Detect which cell encompasses the target text, then output its (X, Y) center coordinate. 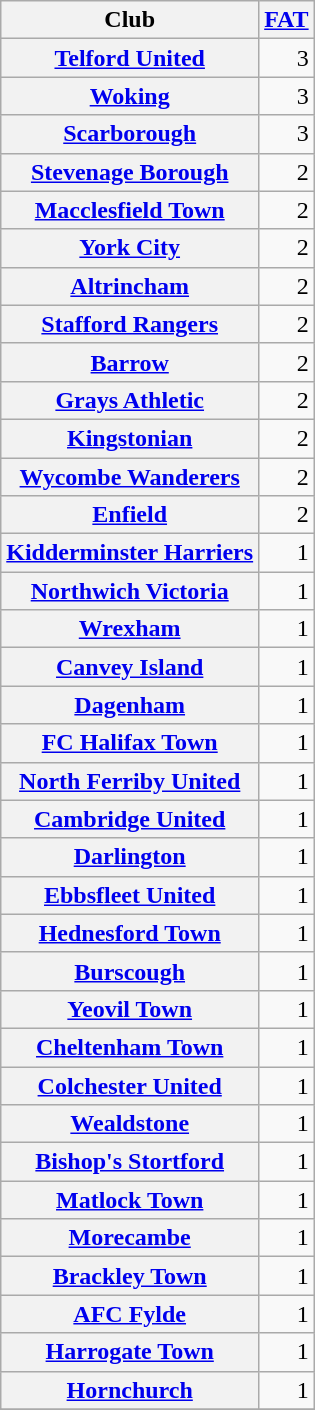
Cambridge United (130, 819)
Brackley Town (130, 1276)
Burscough (130, 971)
Bishop's Stortford (130, 1162)
Kingstonian (130, 438)
Wealdstone (130, 1124)
Grays Athletic (130, 400)
Altrincham (130, 286)
Cheltenham Town (130, 1047)
Colchester United (130, 1085)
Dagenham (130, 705)
Matlock Town (130, 1200)
Wycombe Wanderers (130, 477)
Woking (130, 96)
Hednesford Town (130, 933)
Morecambe (130, 1238)
FAT (287, 20)
Barrow (130, 362)
Ebbsfleet United (130, 895)
Scarborough (130, 134)
Hornchurch (130, 1390)
Darlington (130, 857)
Wrexham (130, 629)
AFC Fylde (130, 1314)
Canvey Island (130, 667)
Club (130, 20)
Stevenage Borough (130, 172)
North Ferriby United (130, 781)
Stafford Rangers (130, 324)
Kidderminster Harriers (130, 553)
Harrogate Town (130, 1352)
FC Halifax Town (130, 743)
Northwich Victoria (130, 591)
Enfield (130, 515)
Telford United (130, 58)
York City (130, 248)
Macclesfield Town (130, 210)
Yeovil Town (130, 1009)
